Provide the [x, y] coordinate of the cell's center where the given text is located.  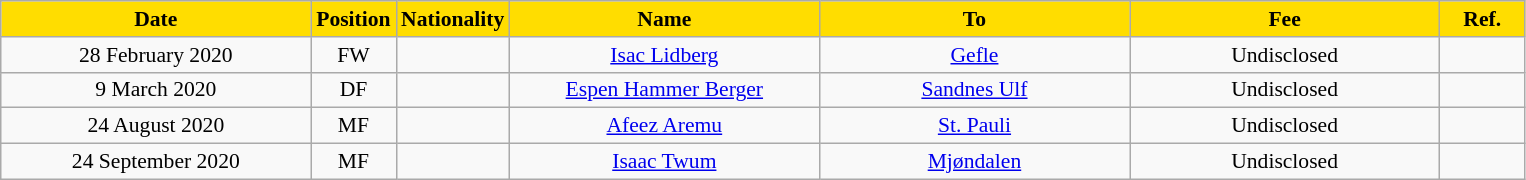
Isaac Twum [664, 162]
Position [354, 19]
Ref. [1482, 19]
28 February 2020 [156, 55]
DF [354, 90]
9 March 2020 [156, 90]
Fee [1285, 19]
Gefle [974, 55]
Mjøndalen [974, 162]
Date [156, 19]
Sandnes Ulf [974, 90]
24 September 2020 [156, 162]
24 August 2020 [156, 126]
To [974, 19]
Afeez Aremu [664, 126]
Name [664, 19]
Isac Lidberg [664, 55]
Espen Hammer Berger [664, 90]
St. Pauli [974, 126]
FW [354, 55]
Nationality [452, 19]
